Pinpoint the cell where the given text exists, returning its [x, y] midpoint coordinate. 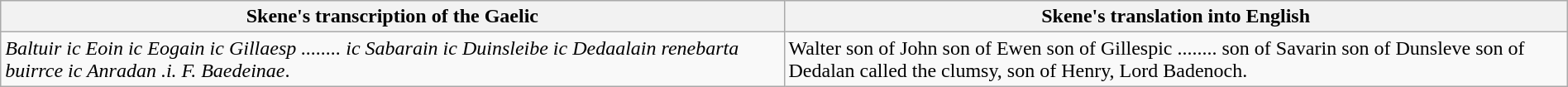
Skene's transcription of the Gaelic [392, 17]
Baltuir ic Eoin ic Eogain ic Gillaesp ........ ic Sabarain ic Duinsleibe ic Dedaalain renebarta buirrce ic Anradan .i. F. Baedeinae. [392, 60]
Skene's translation into English [1176, 17]
